Locate the cell with the specified text and output its (x, y) center coordinate. 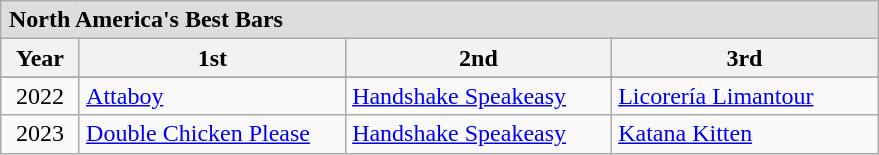
Katana Kitten (744, 134)
3rd (744, 58)
2022 (40, 96)
2nd (478, 58)
2023 (40, 134)
1st (212, 58)
Double Chicken Please (212, 134)
Licorería Limantour (744, 96)
Attaboy (212, 96)
Year (40, 58)
North America's Best Bars (440, 20)
